From the cell containing the given text, extract its center point as (x, y) coordinate. 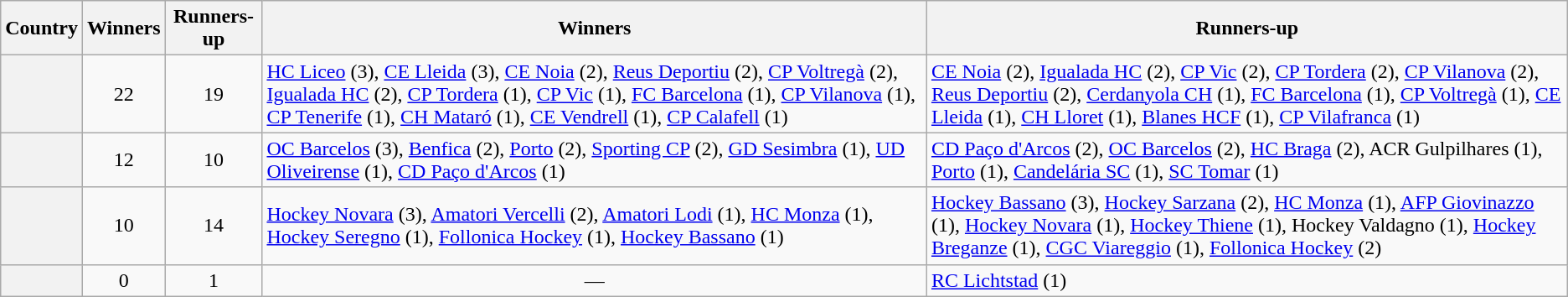
RC Lichtstad (1) (1246, 280)
— (595, 280)
Hockey Novara (3), Amatori Vercelli (2), Amatori Lodi (1), HC Monza (1), Hockey Seregno (1), Follonica Hockey (1), Hockey Bassano (1) (595, 226)
22 (124, 94)
0 (124, 280)
OC Barcelos (3), Benfica (2), Porto (2), Sporting CP (2), GD Sesimbra (1), UD Oliveirense (1), CD Paço d'Arcos (1) (595, 159)
1 (214, 280)
Country (42, 29)
19 (214, 94)
12 (124, 159)
CD Paço d'Arcos (2), OC Barcelos (2), HC Braga (2), ACR Gulpilhares (1), Porto (1), Candelária SC (1), SC Tomar (1) (1246, 159)
14 (214, 226)
